Locate the cell with the specified text and output its [X, Y] center coordinate. 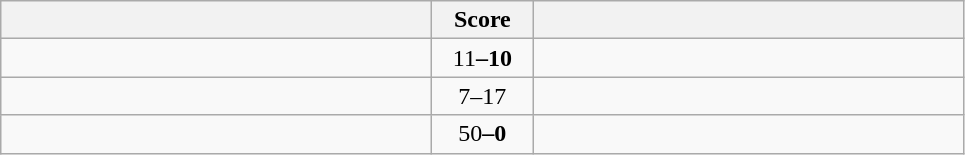
11–10 [482, 58]
7–17 [482, 96]
50–0 [482, 134]
Score [482, 20]
